Find where the given text appears and provide that cell's center as (X, Y) coordinate. 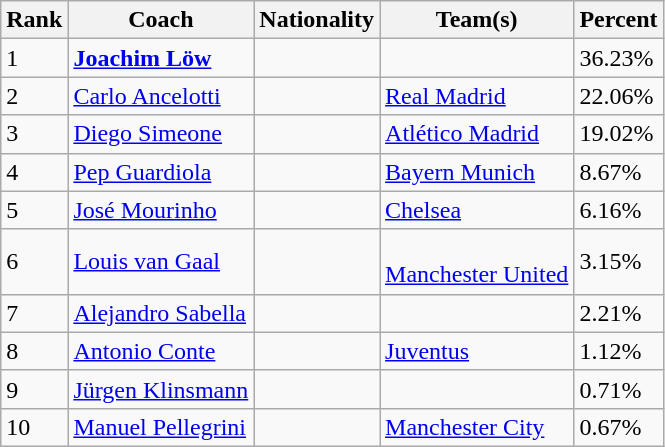
Louis van Gaal (161, 262)
6.16% (618, 210)
Manchester United (477, 262)
1 (34, 58)
5 (34, 210)
1.12% (618, 351)
Real Madrid (477, 96)
36.23% (618, 58)
0.67% (618, 427)
8 (34, 351)
2.21% (618, 313)
6 (34, 262)
Juventus (477, 351)
10 (34, 427)
Joachim Löw (161, 58)
Manuel Pellegrini (161, 427)
Alejandro Sabella (161, 313)
3.15% (618, 262)
Rank (34, 20)
Nationality (317, 20)
Team(s) (477, 20)
Diego Simeone (161, 134)
19.02% (618, 134)
9 (34, 389)
Carlo Ancelotti (161, 96)
Manchester City (477, 427)
7 (34, 313)
Percent (618, 20)
0.71% (618, 389)
22.06% (618, 96)
Jürgen Klinsmann (161, 389)
Bayern Munich (477, 172)
Chelsea (477, 210)
4 (34, 172)
8.67% (618, 172)
Atlético Madrid (477, 134)
José Mourinho (161, 210)
Pep Guardiola (161, 172)
2 (34, 96)
Coach (161, 20)
3 (34, 134)
Antonio Conte (161, 351)
